Identify which cell holds the provided text, then report its [x, y] central coordinate. 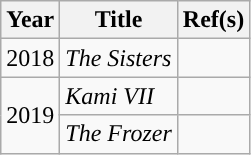
The Frozer [119, 134]
Title [119, 20]
The Sisters [119, 58]
Kami VII [119, 96]
2019 [30, 115]
Year [30, 20]
2018 [30, 58]
Ref(s) [213, 20]
